Search for the cell housing the specified text and yield its (X, Y) center coordinate. 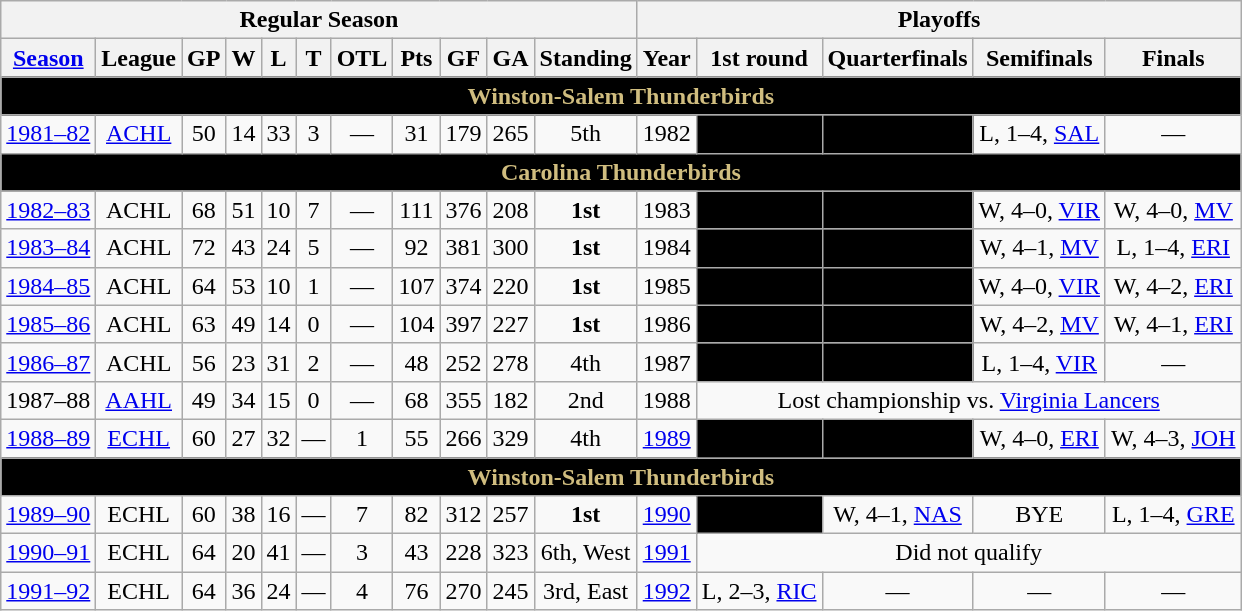
1985 (666, 286)
W, 4–3, JOH (1173, 438)
L (278, 58)
36 (244, 591)
1989 (666, 438)
5 (314, 248)
329 (510, 438)
1984 (666, 248)
W, 4–2, ERI (1173, 286)
W, 4–1, NAS (898, 515)
38 (244, 515)
1984–85 (48, 286)
1990–91 (48, 553)
1988–89 (48, 438)
257 (510, 515)
1987–88 (48, 400)
48 (416, 362)
27 (244, 438)
1986 (666, 324)
Carolina Thunderbirds (621, 172)
63 (204, 324)
BYE (1039, 515)
33 (278, 134)
Semifinals (1039, 58)
L, 1–4, VIR (1039, 362)
220 (510, 286)
L, 1–4, ERI (1173, 248)
1991 (666, 553)
T (314, 58)
50 (204, 134)
1983 (666, 210)
1990 (666, 515)
2nd (586, 400)
Standing (586, 58)
182 (510, 400)
20 (244, 553)
72 (204, 248)
League (139, 58)
245 (510, 591)
Lost championship vs. Virginia Lancers (968, 400)
278 (510, 362)
227 (510, 324)
1988 (666, 400)
Year (666, 58)
56 (204, 362)
Finals (1173, 58)
266 (464, 438)
Did not qualify (968, 553)
252 (464, 362)
1982 (666, 134)
Quarterfinals (898, 58)
1982–83 (48, 210)
355 (464, 400)
Regular Season (319, 20)
L, 2–3, RIC (759, 591)
GF (464, 58)
15 (278, 400)
W (244, 58)
104 (416, 324)
2 (314, 362)
300 (510, 248)
312 (464, 515)
376 (464, 210)
92 (416, 248)
Season (48, 58)
111 (416, 210)
4 (362, 591)
34 (244, 400)
Playoffs (939, 20)
55 (416, 438)
208 (510, 210)
76 (416, 591)
53 (244, 286)
W, 4–0, ERI (1039, 438)
397 (464, 324)
1987 (666, 362)
W, 4–0, MV (1173, 210)
51 (244, 210)
6th, West (586, 553)
AAHL (139, 400)
1989–90 (48, 515)
107 (416, 286)
1986–87 (48, 362)
Pts (416, 58)
GP (204, 58)
W, 4–2, MV (1039, 324)
1991–92 (48, 591)
5th (586, 134)
GA (510, 58)
179 (464, 134)
1981–82 (48, 134)
L, 1–4, GRE (1173, 515)
381 (464, 248)
1985–86 (48, 324)
270 (464, 591)
41 (278, 553)
W, 4–1, ERI (1173, 324)
82 (416, 515)
32 (278, 438)
228 (464, 553)
16 (278, 515)
374 (464, 286)
23 (244, 362)
OTL (362, 58)
323 (510, 553)
1992 (666, 591)
1st round (759, 58)
1983–84 (48, 248)
W, 4–1, MV (1039, 248)
265 (510, 134)
3rd, East (586, 591)
L, 1–4, SAL (1039, 134)
